From the cell containing the given text, extract its center point as (x, y) coordinate. 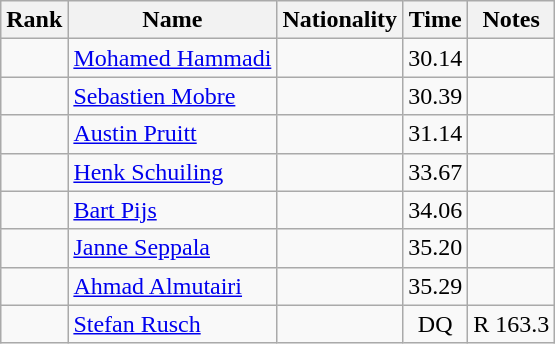
Nationality (340, 20)
Ahmad Almutairi (172, 286)
31.14 (436, 134)
Stefan Rusch (172, 324)
Mohamed Hammadi (172, 58)
R 163.3 (512, 324)
Henk Schuiling (172, 172)
34.06 (436, 210)
Austin Pruitt (172, 134)
Time (436, 20)
35.20 (436, 248)
30.14 (436, 58)
33.67 (436, 172)
30.39 (436, 96)
Sebastien Mobre (172, 96)
Janne Seppala (172, 248)
Name (172, 20)
Bart Pijs (172, 210)
Notes (512, 20)
DQ (436, 324)
35.29 (436, 286)
Rank (34, 20)
